From the cell containing the given text, extract its center point as [x, y] coordinate. 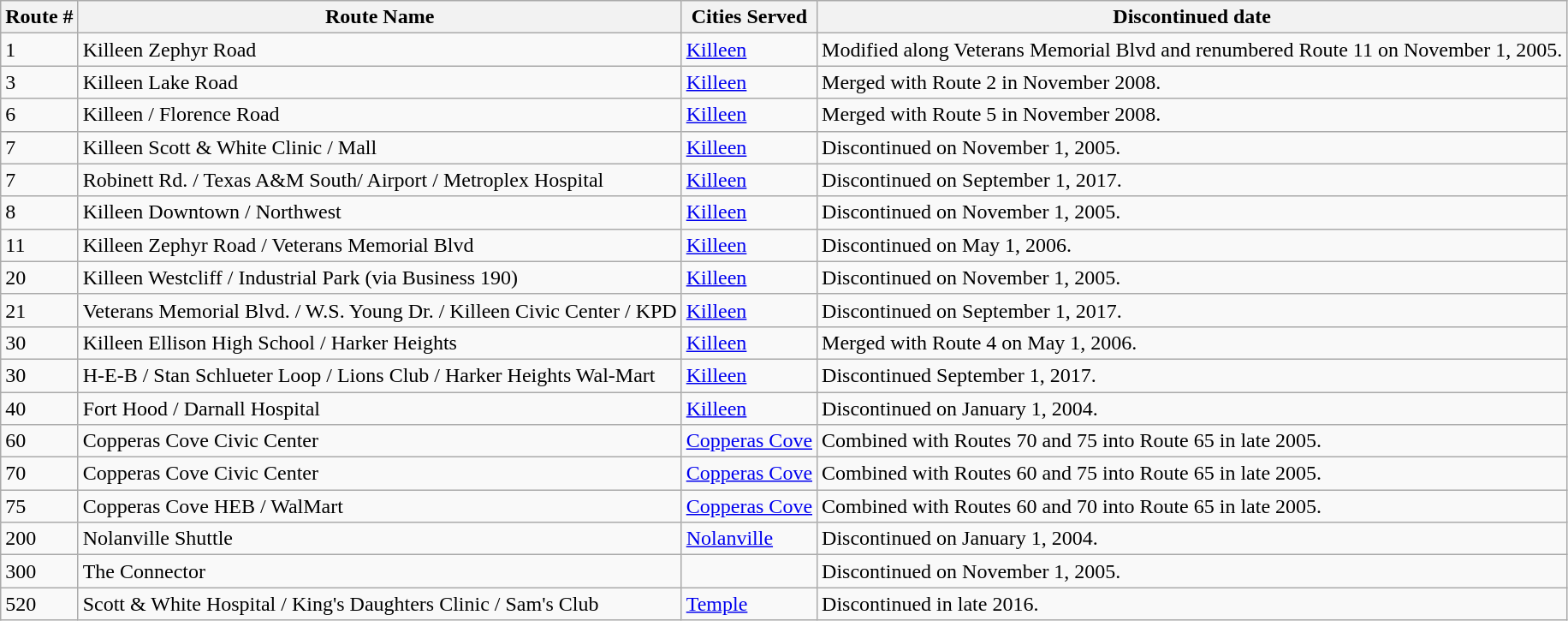
Killeen / Florence Road [380, 115]
The Connector [380, 571]
70 [39, 474]
1 [39, 50]
Cities Served [749, 17]
200 [39, 539]
Discontinued on May 1, 2006. [1192, 245]
6 [39, 115]
Combined with Routes 60 and 75 into Route 65 in late 2005. [1192, 474]
3 [39, 82]
20 [39, 278]
Route Name [380, 17]
Discontinued September 1, 2017. [1192, 375]
8 [39, 212]
Copperas Cove HEB / WalMart [380, 506]
40 [39, 409]
Killeen Ellison High School / Harker Heights [380, 343]
Combined with Routes 70 and 75 into Route 65 in late 2005. [1192, 441]
Killeen Downtown / Northwest [380, 212]
Merged with Route 5 in November 2008. [1192, 115]
Temple [749, 604]
Killeen Lake Road [380, 82]
Killeen Westcliff / Industrial Park (via Business 190) [380, 278]
11 [39, 245]
Nolanville Shuttle [380, 539]
Fort Hood / Darnall Hospital [380, 409]
75 [39, 506]
300 [39, 571]
520 [39, 604]
Route # [39, 17]
Discontinued date [1192, 17]
Robinett Rd. / Texas A&M South/ Airport / Metroplex Hospital [380, 180]
Discontinued in late 2016. [1192, 604]
Veterans Memorial Blvd. / W.S. Young Dr. / Killeen Civic Center / KPD [380, 310]
Merged with Route 2 in November 2008. [1192, 82]
Killeen Scott & White Clinic / Mall [380, 147]
Combined with Routes 60 and 70 into Route 65 in late 2005. [1192, 506]
H-E-B / Stan Schlueter Loop / Lions Club / Harker Heights Wal-Mart [380, 375]
Merged with Route 4 on May 1, 2006. [1192, 343]
Modified along Veterans Memorial Blvd and renumbered Route 11 on November 1, 2005. [1192, 50]
Nolanville [749, 539]
Killeen Zephyr Road / Veterans Memorial Blvd [380, 245]
21 [39, 310]
Killeen Zephyr Road [380, 50]
60 [39, 441]
Scott & White Hospital / King's Daughters Clinic / Sam's Club [380, 604]
